Detect which cell encompasses the target text, then output its [X, Y] center coordinate. 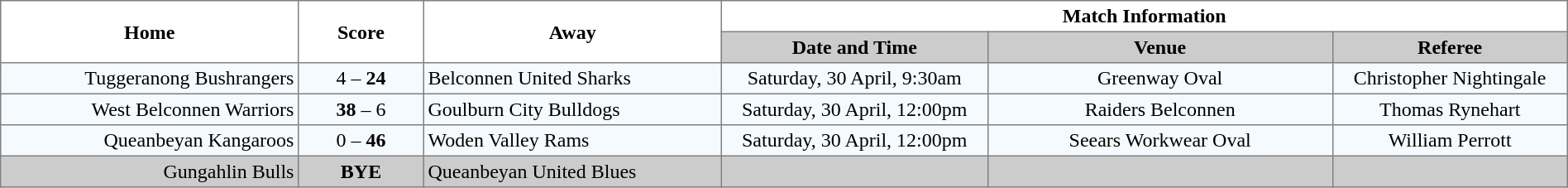
Home [150, 31]
Thomas Rynehart [1450, 109]
Saturday, 30 April, 9:30am [854, 79]
Christopher Nightingale [1450, 79]
0 – 46 [361, 141]
Date and Time [854, 47]
Referee [1450, 47]
Venue [1159, 47]
West Belconnen Warriors [150, 109]
William Perrott [1450, 141]
Tuggeranong Bushrangers [150, 79]
Away [572, 31]
Score [361, 31]
4 – 24 [361, 79]
Seears Workwear Oval [1159, 141]
BYE [361, 171]
Woden Valley Rams [572, 141]
Goulburn City Bulldogs [572, 109]
Gungahlin Bulls [150, 171]
Queanbeyan Kangaroos [150, 141]
Match Information [1145, 17]
Greenway Oval [1159, 79]
Queanbeyan United Blues [572, 171]
38 – 6 [361, 109]
Raiders Belconnen [1159, 109]
Belconnen United Sharks [572, 79]
